Search for the cell housing the specified text and yield its [X, Y] center coordinate. 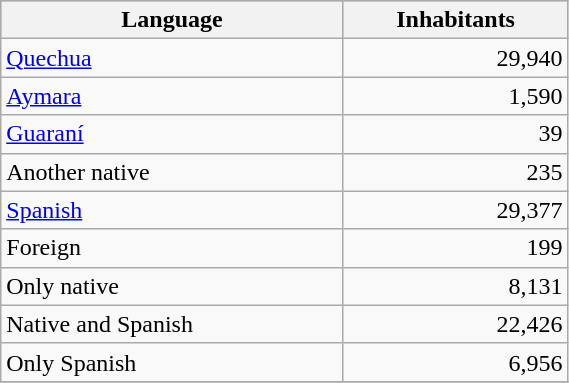
Inhabitants [456, 20]
Spanish [172, 210]
Only Spanish [172, 362]
Native and Spanish [172, 324]
29,940 [456, 58]
39 [456, 134]
6,956 [456, 362]
Quechua [172, 58]
Guaraní [172, 134]
Language [172, 20]
Foreign [172, 248]
1,590 [456, 96]
22,426 [456, 324]
Only native [172, 286]
29,377 [456, 210]
8,131 [456, 286]
Another native [172, 172]
199 [456, 248]
Aymara [172, 96]
235 [456, 172]
